Determine the [X, Y] coordinate at the center of the cell enclosing the given text.  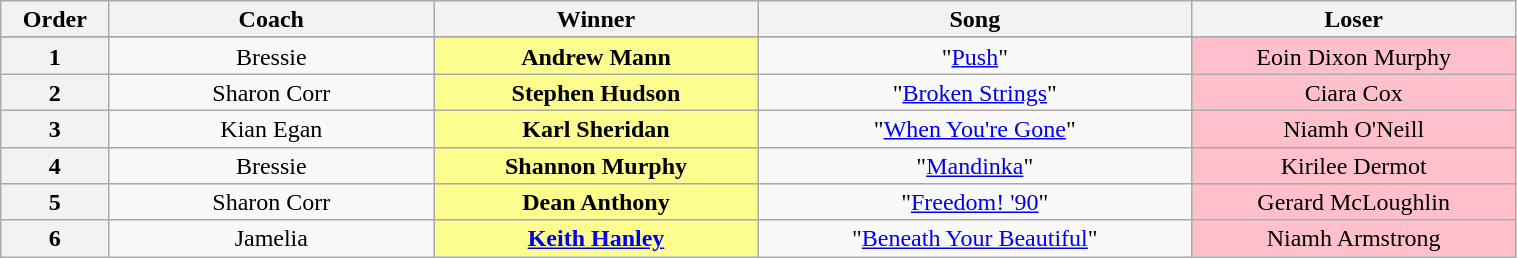
Kirilee Dermot [1354, 166]
Dean Anthony [596, 202]
"Mandinka" [974, 166]
Karl Sheridan [596, 128]
1 [55, 56]
Kian Egan [272, 128]
4 [55, 166]
Coach [272, 20]
"Beneath Your Beautiful" [974, 238]
Niamh Armstrong [1354, 238]
3 [55, 128]
Winner [596, 20]
"Push" [974, 56]
Loser [1354, 20]
Jamelia [272, 238]
"Freedom! '90" [974, 202]
Keith Hanley [596, 238]
Gerard McLoughlin [1354, 202]
6 [55, 238]
Eoin Dixon Murphy [1354, 56]
Song [974, 20]
Stephen Hudson [596, 92]
"Broken Strings" [974, 92]
Ciara Cox [1354, 92]
2 [55, 92]
5 [55, 202]
Shannon Murphy [596, 166]
"When You're Gone" [974, 128]
Andrew Mann [596, 56]
Order [55, 20]
Niamh O'Neill [1354, 128]
